Output the (X, Y) coordinate of the center of the cell containing the given text.  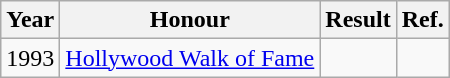
Hollywood Walk of Fame (190, 58)
Ref. (422, 20)
1993 (30, 58)
Result (358, 20)
Year (30, 20)
Honour (190, 20)
